Extract the [X, Y] coordinate from the center of the cell holding the provided text.  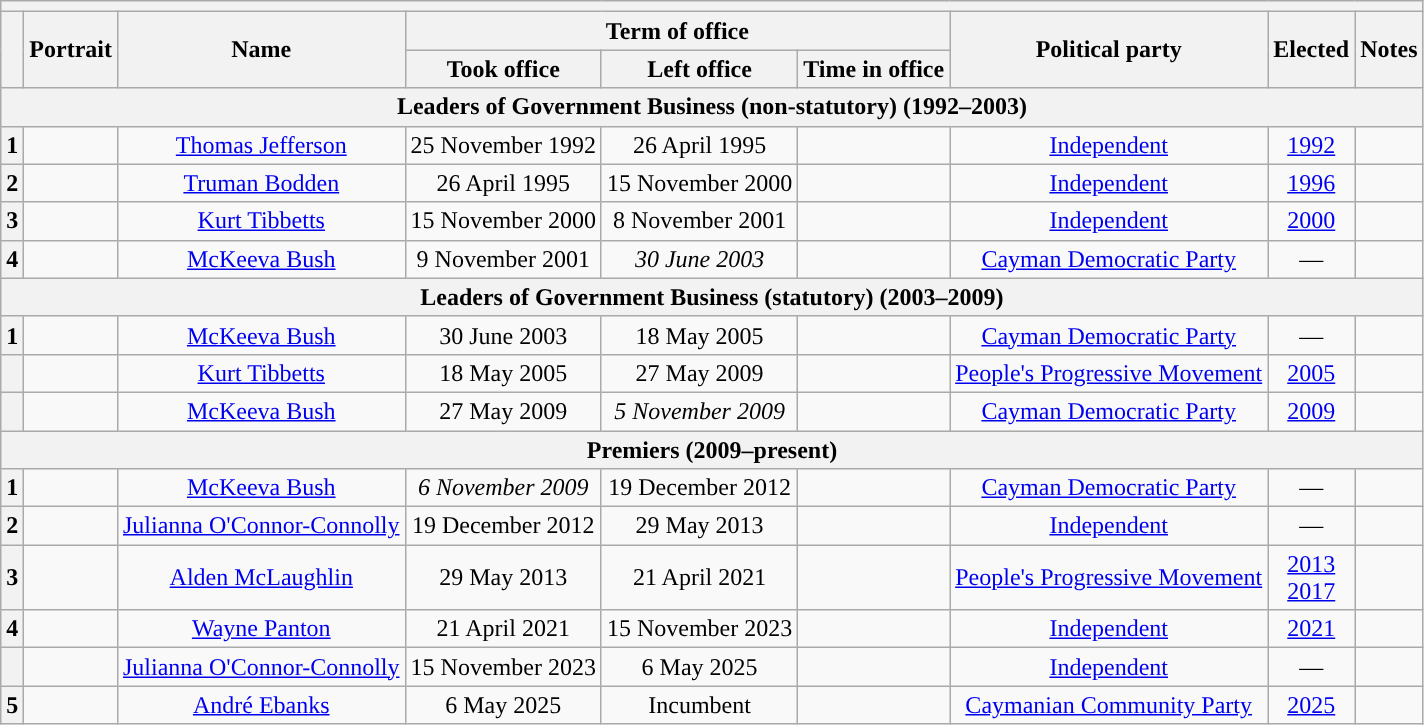
Alden McLaughlin [261, 578]
Leaders of Government Business (non-statutory) (1992–2003) [712, 107]
Notes [1389, 50]
Portrait [71, 50]
2025 [1312, 705]
9 November 2001 [503, 259]
6 November 2009 [503, 488]
1992 [1312, 145]
Truman Bodden [261, 183]
2000 [1312, 221]
Premiers (2009–present) [712, 449]
2021 [1312, 629]
25 November 1992 [503, 145]
Left office [699, 69]
Time in office [874, 69]
Leaders of Government Business (statutory) (2003–2009) [712, 297]
2005 [1312, 373]
Took office [503, 69]
Term of office [678, 31]
5 [12, 705]
Incumbent [699, 705]
Name [261, 50]
Caymanian Community Party [1109, 705]
2009 [1312, 411]
8 November 2001 [699, 221]
5 November 2009 [699, 411]
20132017 [1312, 578]
Elected [1312, 50]
Wayne Panton [261, 629]
Thomas Jefferson [261, 145]
1996 [1312, 183]
André Ebanks [261, 705]
Political party [1109, 50]
